Determine the [x, y] coordinate at the center of the cell enclosing the given text.  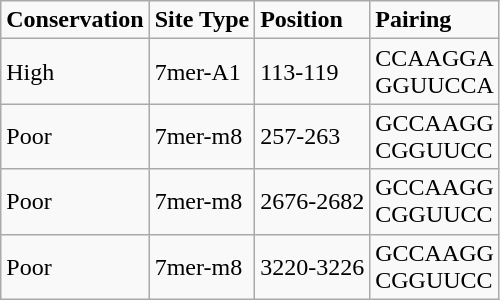
Conservation [75, 20]
Pairing [435, 20]
Position [312, 20]
7mer-A1 [202, 72]
3220-3226 [312, 266]
257-263 [312, 136]
2676-2682 [312, 202]
Site Type [202, 20]
High [75, 72]
CCAAGGAGGUUCCA [435, 72]
113-119 [312, 72]
